Return (X, Y) of the center of cell containing provided text 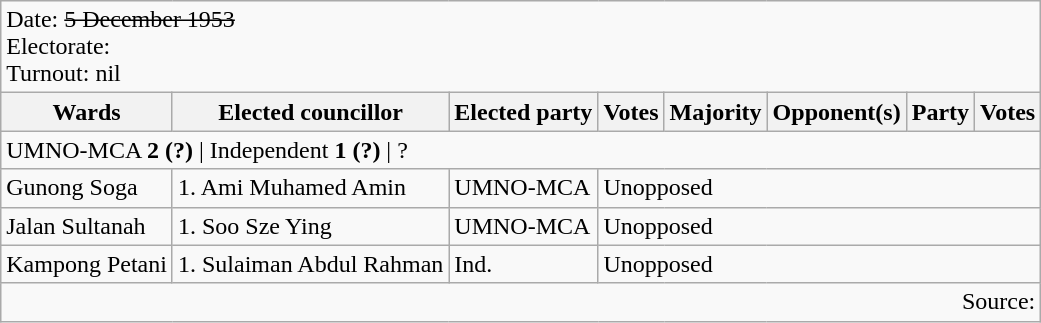
Wards (87, 112)
Source: (521, 302)
Jalan Sultanah (87, 226)
1. Soo Sze Ying (310, 226)
Majority (716, 112)
Opponent(s) (836, 112)
Elected councillor (310, 112)
Gunong Soga (87, 188)
UMNO-MCA 2 (?) | Independent 1 (?) | ? (521, 150)
Date: 5 December 1953Electorate: Turnout: nil (521, 47)
Party (940, 112)
1. Sulaiman Abdul Rahman (310, 264)
Elected party (524, 112)
1. Ami Muhamed Amin (310, 188)
Ind. (524, 264)
Kampong Petani (87, 264)
